Search for the cell housing the specified text and yield its (x, y) center coordinate. 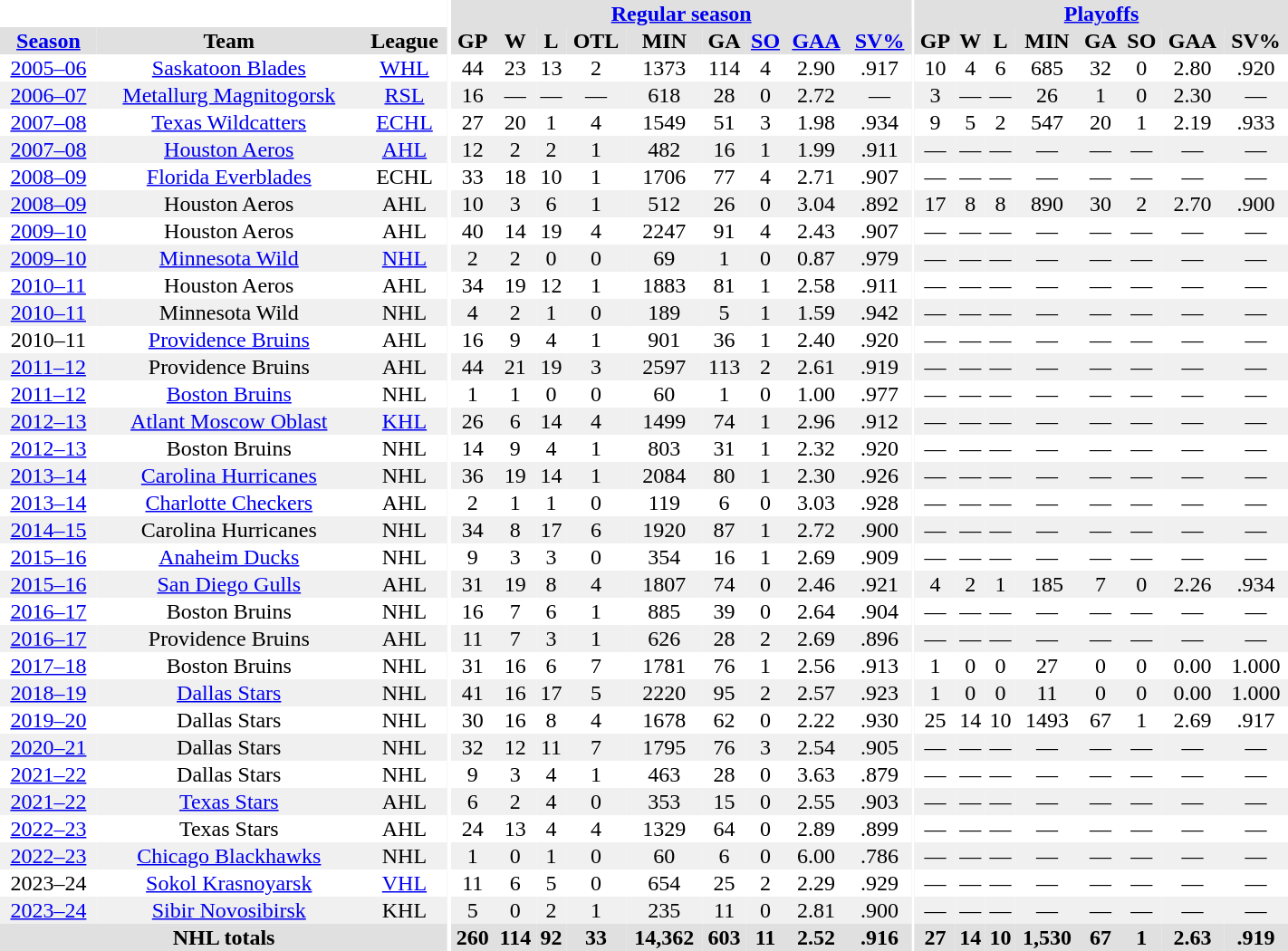
.979 (880, 258)
189 (665, 312)
92 (551, 937)
1781 (665, 666)
2.57 (817, 693)
618 (665, 95)
1,530 (1047, 937)
1549 (665, 122)
2.63 (1192, 937)
77 (725, 177)
2.55 (817, 802)
1706 (665, 177)
1.59 (817, 312)
.921 (880, 584)
40 (473, 231)
2005–06 (49, 68)
1.99 (817, 149)
3.63 (817, 774)
.916 (880, 937)
2.81 (817, 910)
1807 (665, 584)
.896 (880, 639)
901 (665, 340)
Season (49, 41)
685 (1047, 68)
51 (725, 122)
2.89 (817, 829)
Team (229, 41)
Atlant Moscow Oblast (229, 421)
2.40 (817, 340)
2.52 (817, 937)
Sibir Novosibirsk (229, 910)
626 (665, 639)
Sokol Krasnoyarsk (229, 883)
2.90 (817, 68)
Playoffs (1101, 14)
.786 (880, 856)
2.56 (817, 666)
Metallurg Magnitogorsk (229, 95)
.903 (880, 802)
62 (725, 720)
2247 (665, 231)
.926 (880, 475)
.879 (880, 774)
41 (473, 693)
482 (665, 149)
1678 (665, 720)
0.87 (817, 258)
21 (515, 367)
95 (725, 693)
San Diego Gulls (229, 584)
185 (1047, 584)
.913 (880, 666)
6.00 (817, 856)
14,362 (665, 937)
RSL (404, 95)
353 (665, 802)
2014–15 (49, 530)
2.80 (1192, 68)
2.61 (817, 367)
2.71 (817, 177)
Anaheim Ducks (229, 557)
League (404, 41)
2.58 (817, 285)
512 (665, 204)
2.19 (1192, 122)
2.22 (817, 720)
2018–19 (49, 693)
.977 (880, 394)
2017–18 (49, 666)
354 (665, 557)
2.64 (817, 611)
24 (473, 829)
2.96 (817, 421)
235 (665, 910)
1329 (665, 829)
2597 (665, 367)
803 (665, 448)
2.32 (817, 448)
18 (515, 177)
15 (725, 802)
2.46 (817, 584)
87 (725, 530)
1499 (665, 421)
1493 (1047, 720)
2020–21 (49, 747)
39 (725, 611)
1373 (665, 68)
80 (725, 475)
.928 (880, 503)
Florida Everblades (229, 177)
.905 (880, 747)
NHL totals (224, 937)
463 (665, 774)
2.43 (817, 231)
Charlotte Checkers (229, 503)
119 (665, 503)
1.00 (817, 394)
2.70 (1192, 204)
.909 (880, 557)
3.03 (817, 503)
1.98 (817, 122)
Chicago Blackhawks (229, 856)
VHL (404, 883)
2.54 (817, 747)
69 (665, 258)
2084 (665, 475)
.930 (880, 720)
Texas Wildcatters (229, 122)
260 (473, 937)
.942 (880, 312)
91 (725, 231)
603 (725, 937)
654 (665, 883)
547 (1047, 122)
2220 (665, 693)
2006–07 (49, 95)
.904 (880, 611)
64 (725, 829)
2.26 (1192, 584)
2019–20 (49, 720)
1795 (665, 747)
Saskatoon Blades (229, 68)
1883 (665, 285)
890 (1047, 204)
.899 (880, 829)
.892 (880, 204)
3.04 (817, 204)
.923 (880, 693)
.929 (880, 883)
113 (725, 367)
23 (515, 68)
WHL (404, 68)
OTL (596, 41)
81 (725, 285)
1920 (665, 530)
.933 (1255, 122)
Regular season (681, 14)
.912 (880, 421)
2.29 (817, 883)
885 (665, 611)
